Capture the cell that displays the provided text and extract its [X, Y] central coordinate. 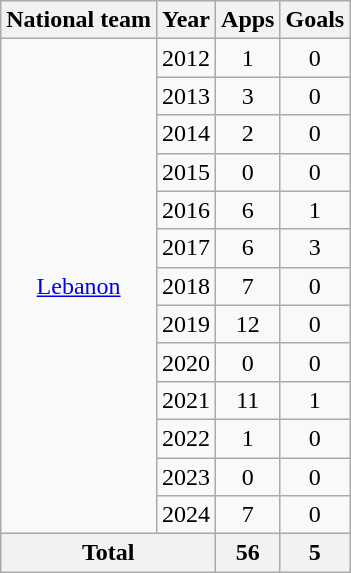
2021 [186, 400]
2016 [186, 210]
56 [248, 553]
Year [186, 20]
Lebanon [79, 286]
5 [315, 553]
National team [79, 20]
Apps [248, 20]
2015 [186, 172]
2022 [186, 438]
2023 [186, 477]
11 [248, 400]
12 [248, 324]
2017 [186, 248]
2018 [186, 286]
2014 [186, 134]
2020 [186, 362]
2013 [186, 96]
Total [108, 553]
2019 [186, 324]
2012 [186, 58]
2 [248, 134]
2024 [186, 515]
Goals [315, 20]
